Identify which cell holds the provided text, then report its [X, Y] central coordinate. 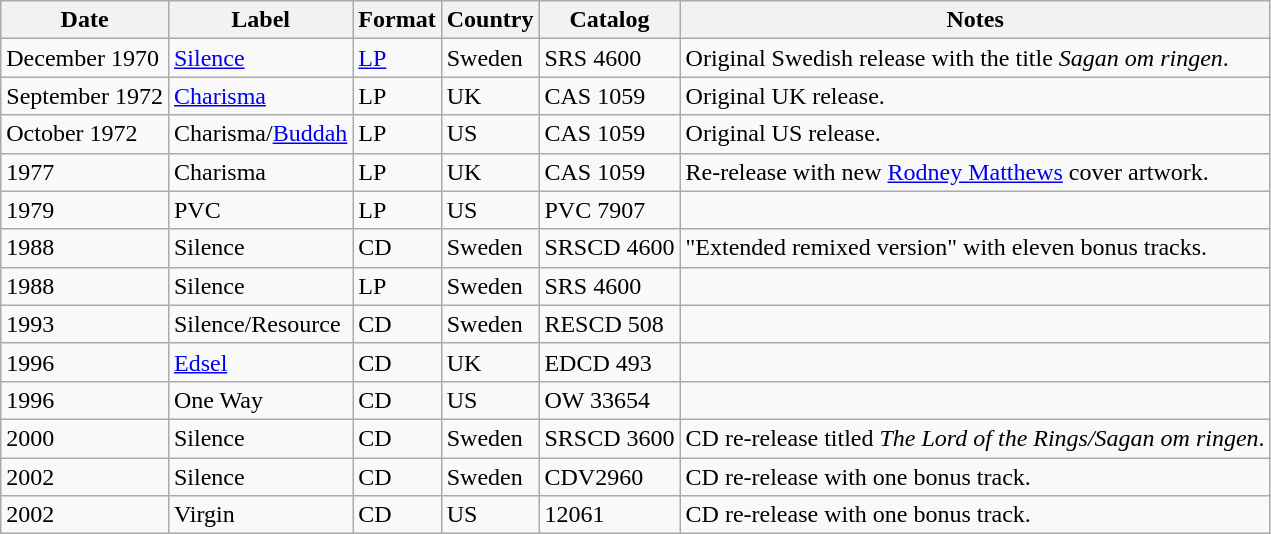
Re-release with new Rodney Matthews cover artwork. [975, 172]
2000 [85, 438]
October 1972 [85, 134]
EDCD 493 [610, 362]
1977 [85, 172]
Catalog [610, 20]
PVC [260, 210]
Virgin [260, 515]
Original UK release. [975, 96]
OW 33654 [610, 400]
SRSCD 3600 [610, 438]
Edsel [260, 362]
12061 [610, 515]
1979 [85, 210]
SRSCD 4600 [610, 248]
RESCD 508 [610, 324]
PVC 7907 [610, 210]
Format [397, 20]
One Way [260, 400]
December 1970 [85, 58]
Date [85, 20]
September 1972 [85, 96]
Country [490, 20]
"Extended remixed version" with eleven bonus tracks. [975, 248]
Original Swedish release with the title Sagan om ringen. [975, 58]
1993 [85, 324]
Charisma/Buddah [260, 134]
Notes [975, 20]
Silence/Resource [260, 324]
CD re-release titled The Lord of the Rings/Sagan om ringen. [975, 438]
CDV2960 [610, 477]
Label [260, 20]
Original US release. [975, 134]
